Output the [x, y] coordinate of the center of the cell containing the given text.  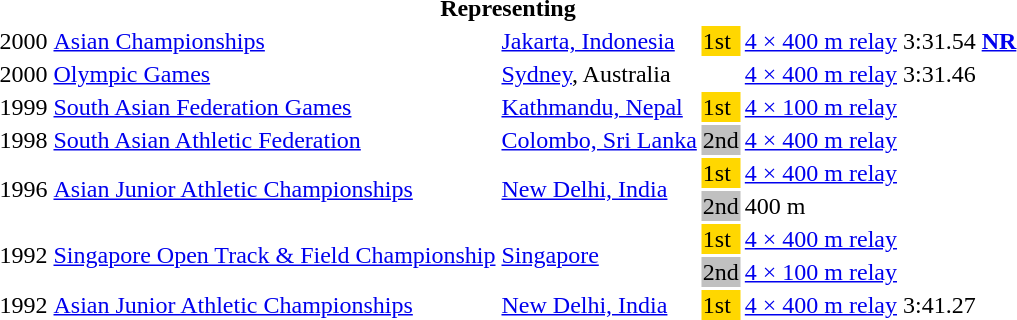
Asian Championships [274, 41]
3:31.46 [959, 74]
Singapore Open Track & Field Championship [274, 256]
Jakarta, Indonesia [599, 41]
Kathmandu, Nepal [599, 107]
Singapore [599, 256]
400 m [820, 206]
South Asian Federation Games [274, 107]
Sydney, Australia [599, 74]
South Asian Athletic Federation [274, 140]
Colombo, Sri Lanka [599, 140]
3:31.54 NR [959, 41]
3:41.27 [959, 305]
Olympic Games [274, 74]
